Pinpoint the cell where the given text exists, returning its (X, Y) midpoint coordinate. 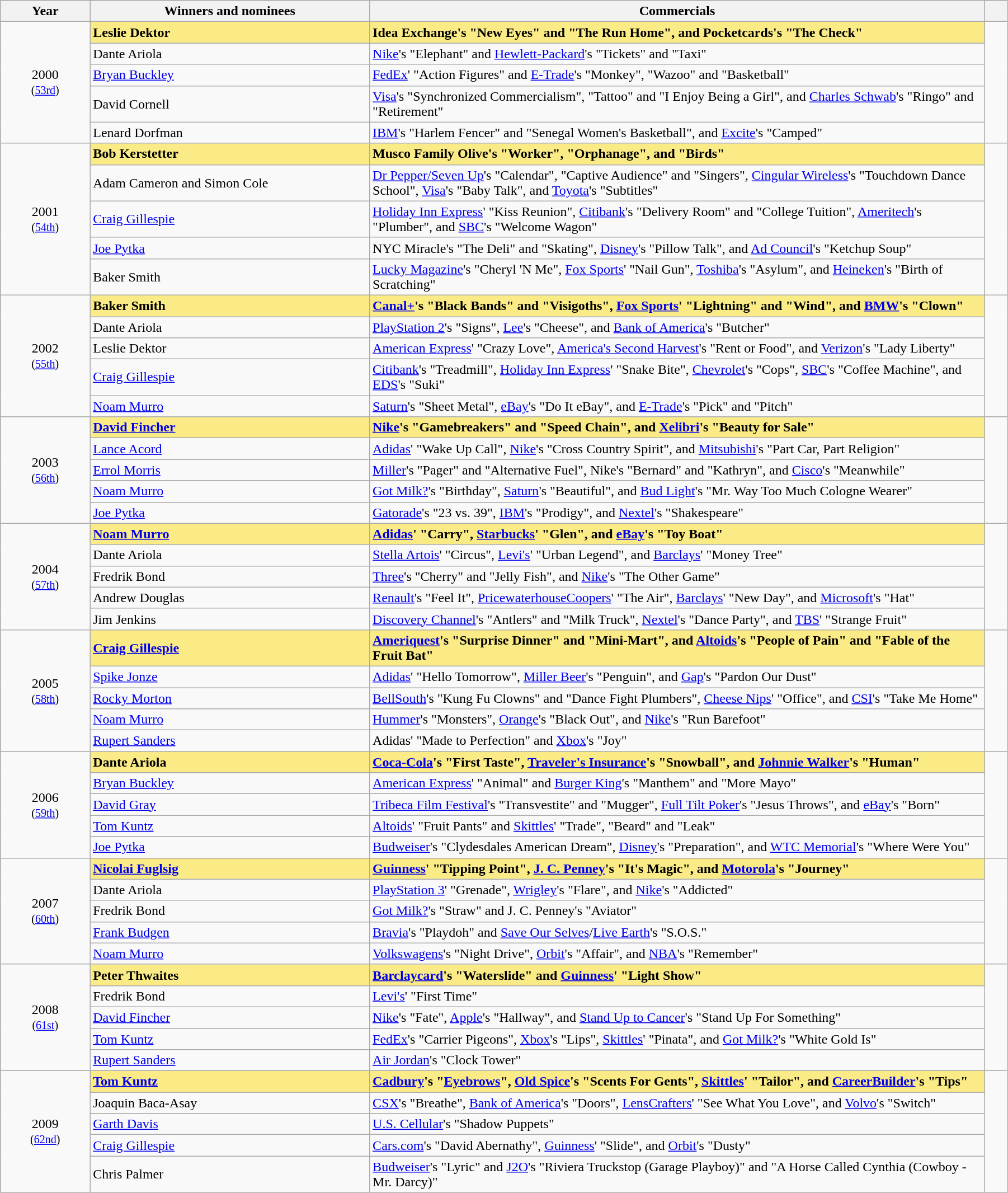
NYC Miracle's "The Deli" and "Skating", Disney's "Pillow Talk", and Ad Council's "Ketchup Soup" (677, 248)
Tribeca Film Festival's "Transvestite" and "Mugger", Full Tilt Poker's "Jesus Throws", and eBay's "Born" (677, 805)
Adidas' "Wake Up Call", Nike's "Cross Country Spirit", and Mitsubishi's "Part Car, Part Religion" (677, 449)
2004(57th) (45, 576)
Musco Family Olive's "Worker", "Orphanage", and "Birds" (677, 154)
Adam Cameron and Simon Cole (230, 182)
Bob Kerstetter (230, 154)
2002(55th) (45, 356)
Barclaycard's "Waterslide" and Guinness' "Light Show" (677, 975)
Rocky Morton (230, 698)
Nicolai Fuglsig (230, 868)
Air Jordan's "Clock Tower" (677, 1060)
U.S. Cellular's "Shadow Puppets" (677, 1124)
Spike Jonze (230, 677)
Winners and nominees (230, 11)
Holiday Inn Express' "Kiss Reunion", Citibank's "Delivery Room" and "College Tuition", Ameritech's "Plumber", and SBC's "Welcome Wagon" (677, 219)
Nike's "Fate", Apple's "Hallway", and Stand Up to Cancer's "Stand Up For Something" (677, 1017)
Stella Artois' "Circus", Levi's' "Urban Legend", and Barclays' "Money Tree" (677, 555)
Budweiser's "Lyric" and J2O's "Riviera Truckstop (Garage Playboy)" and "A Horse Called Cynthia (Cowboy - Mr. Darcy)" (677, 1174)
Coca-Cola's "First Taste", Traveler's Insurance's "Snowball", and Johnnie Walker's "Human" (677, 762)
Idea Exchange's "New Eyes" and "The Run Home", and Pocketcards's "The Check" (677, 32)
Bravia's "Playdoh" and Save Our Selves/Live Earth's "S.O.S." (677, 932)
2001(54th) (45, 219)
David Cornell (230, 104)
American Express' "Animal" and Burger King's "Manthem" and "More Mayo" (677, 783)
Saturn's "Sheet Metal", eBay's "Do It eBay", and E-Trade's "Pick" and "Pitch" (677, 406)
Peter Thwaites (230, 975)
Ameriquest's "Surprise Dinner" and "Mini-Mart", and Altoids's "People of Pain" and "Fable of the Fruit Bat" (677, 648)
Altoids' "Fruit Pants" and Skittles' "Trade", "Beard" and "Leak" (677, 826)
Visa's "Synchronized Commercialism", "Tattoo" and "I Enjoy Being a Girl", and Charles Schwab's "Ringo" and "Retirement" (677, 104)
Chris Palmer (230, 1174)
Jim Jenkins (230, 619)
Citibank's "Treadmill", Holiday Inn Express' "Snake Bite", Chevrolet's "Cops", SBC's "Coffee Machine", and EDS's "Suki" (677, 377)
2000(53rd) (45, 83)
Renault's "Feel It", PricewaterhouseCoopers' "The Air", Barclays' "New Day", and Microsoft's "Hat" (677, 598)
BellSouth's "Kung Fu Clowns" and "Dance Fight Plumbers", Cheese Nips' "Office", and CSI's "Take Me Home" (677, 698)
Lucky Magazine's "Cheryl 'N Me", Fox Sports' "Nail Gun", Toshiba's "Asylum", and Heineken's "Birth of Scratching" (677, 276)
IBM's "Harlem Fencer" and "Senegal Women's Basketball", and Excite's "Camped" (677, 133)
CSX's "Breathe", Bank of America's "Doors", LensCrafters' "See What You Love", and Volvo's "Switch" (677, 1103)
Adidas' "Made to Perfection" and Xbox's "Joy" (677, 741)
Year (45, 11)
2005(58th) (45, 691)
Three's "Cherry" and "Jelly Fish", and Nike's "The Other Game" (677, 576)
Hummer's "Monsters", Orange's "Black Out", and Nike's "Run Barefoot" (677, 720)
Discovery Channel's "Antlers" and "Milk Truck", Nextel's "Dance Party", and TBS' "Strange Fruit" (677, 619)
Cadbury's "Eyebrows", Old Spice's "Scents For Gents", Skittles' "Tailor", and CareerBuilder's "Tips" (677, 1082)
2008(61st) (45, 1017)
Lance Acord (230, 449)
PlayStation 3' "Grenade", Wrigley's "Flare", and Nike's "Addicted" (677, 890)
2009(62nd) (45, 1131)
Frank Budgen (230, 932)
PlayStation 2's "Signs", Lee's "Cheese", and Bank of America's "Butcher" (677, 327)
2003(56th) (45, 470)
Got Milk?'s "Straw" and J. C. Penney's "Aviator" (677, 911)
Joaquin Baca-Asay (230, 1103)
Got Milk?'s "Birthday", Saturn's "Beautiful", and Bud Light's "Mr. Way Too Much Cologne Wearer" (677, 491)
Nike's "Elephant" and Hewlett-Packard's "Tickets" and "Taxi" (677, 54)
Gatorade's "23 vs. 39", IBM's "Prodigy", and Nextel's "Shakespeare" (677, 513)
Andrew Douglas (230, 598)
Levi's' "First Time" (677, 996)
FedEx' "Action Figures" and E-Trade's "Monkey", "Wazoo" and "Basketball" (677, 75)
Canal+'s "Black Bands" and "Visigoths", Fox Sports' "Lightning" and "Wind", and BMW's "Clown" (677, 306)
David Gray (230, 805)
Adidas' "Hello Tomorrow", Miller Beer's "Penguin", and Gap's "Pardon Our Dust" (677, 677)
Cars.com's "David Abernathy", Guinness' "Slide", and Orbit's "Dusty" (677, 1145)
Errol Morris (230, 470)
Budweiser's "Clydesdales American Dream", Disney's "Preparation", and WTC Memorial's "Where Were You" (677, 847)
2006(59th) (45, 805)
FedEx's "Carrier Pigeons", Xbox's "Lips", Skittles' "Pinata", and Got Milk?'s "White Gold Is" (677, 1039)
Commercials (677, 11)
2007(60th) (45, 911)
Nike's "Gamebreakers" and "Speed Chain", and Xelibri's "Beauty for Sale" (677, 428)
American Express' "Crazy Love", America's Second Harvest's "Rent or Food", and Verizon's "Lady Liberty" (677, 349)
Guinness' "Tipping Point", J. C. Penney's "It's Magic", and Motorola's "Journey" (677, 868)
Volkswagens's "Night Drive", Orbit's "Affair", and NBA's "Remember" (677, 954)
Miller's "Pager" and "Alternative Fuel", Nike's "Bernard" and "Kathryn", and Cisco's "Meanwhile" (677, 470)
Lenard Dorfman (230, 133)
Garth Davis (230, 1124)
Adidas' "Carry", Starbucks' "Glen", and eBay's "Toy Boat" (677, 534)
